For the text-containing cell, return its midpoint in (X, Y) coordinate format. 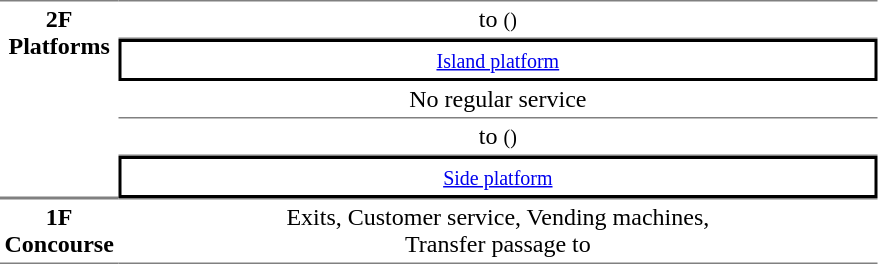
1FConcourse (59, 231)
2FPlatforms (59, 99)
No regular service (498, 100)
Island platform (498, 60)
Side platform (498, 177)
Exits, Customer service, Vending machines,Transfer passage to (498, 231)
